Determine the (X, Y) coordinate at the center of the cell enclosing the given text.  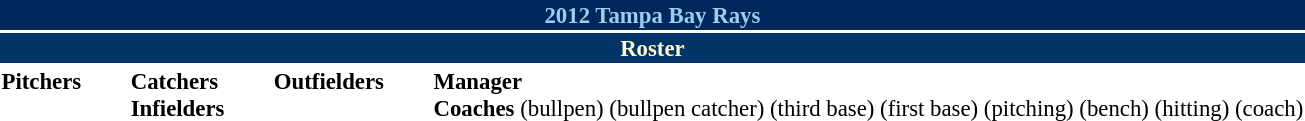
2012 Tampa Bay Rays (652, 15)
Roster (652, 48)
